Determine the [X, Y] coordinate at the center of the cell enclosing the given text.  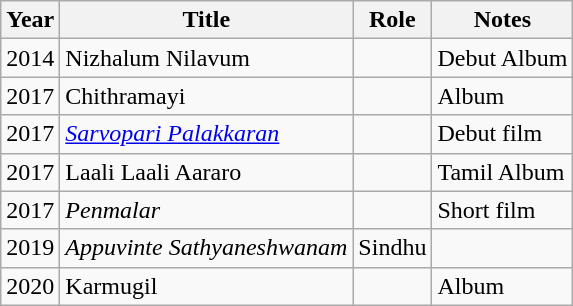
Appuvinte Sathyaneshwanam [206, 248]
Role [392, 20]
Debut Album [502, 58]
Year [30, 20]
2020 [30, 286]
2014 [30, 58]
2019 [30, 248]
Short film [502, 210]
Chithramayi [206, 96]
Title [206, 20]
Karmugil [206, 286]
Penmalar [206, 210]
Nizhalum Nilavum [206, 58]
Sarvopari Palakkaran [206, 134]
Debut film [502, 134]
Laali Laali Aararo [206, 172]
Sindhu [392, 248]
Notes [502, 20]
Tamil Album [502, 172]
